Identify which cell holds the provided text, then report its [x, y] central coordinate. 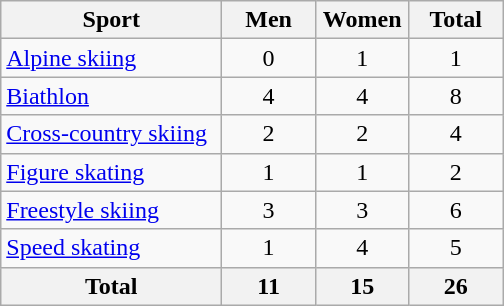
Freestyle skiing [112, 210]
Speed skating [112, 248]
Biathlon [112, 96]
Cross-country skiing [112, 134]
Figure skating [112, 172]
Sport [112, 20]
Women [362, 20]
11 [269, 286]
Men [269, 20]
0 [269, 58]
15 [362, 286]
6 [456, 210]
Alpine skiing [112, 58]
5 [456, 248]
26 [456, 286]
8 [456, 96]
